Return the [x, y] coordinate for the center point of the cell that contains the specified text.  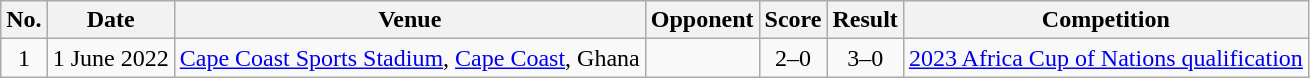
Cape Coast Sports Stadium, Cape Coast, Ghana [410, 58]
3–0 [865, 58]
Opponent [702, 20]
Result [865, 20]
2–0 [793, 58]
Venue [410, 20]
Competition [1106, 20]
1 June 2022 [110, 58]
Date [110, 20]
2023 Africa Cup of Nations qualification [1106, 58]
No. [24, 20]
1 [24, 58]
Score [793, 20]
